Locate the cell with the specified text and output its (X, Y) center coordinate. 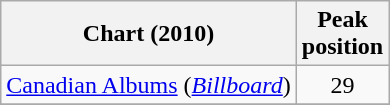
Canadian Albums (Billboard) (149, 85)
Chart (2010) (149, 34)
Peakposition (342, 34)
29 (342, 85)
